Return [X, Y] of the center of cell containing provided text 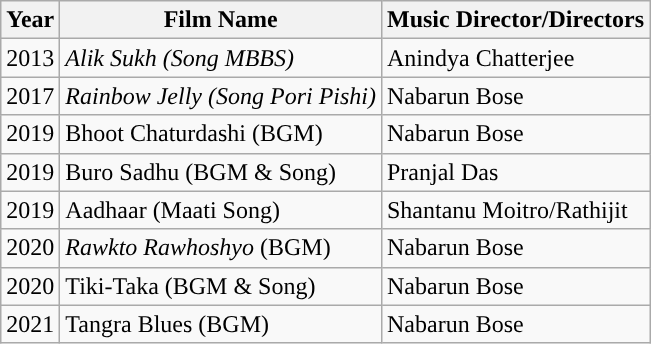
Rawkto Rawhoshyo (BGM) [221, 248]
Bhoot Chaturdashi (BGM) [221, 134]
Tangra Blues (BGM) [221, 324]
Aadhaar (Maati Song) [221, 210]
2013 [30, 58]
2021 [30, 324]
Shantanu Moitro/Rathijit [515, 210]
Music Director/Directors [515, 20]
Pranjal Das [515, 172]
Anindya Chatterjee [515, 58]
Rainbow Jelly (Song Pori Pishi) [221, 96]
Buro Sadhu (BGM & Song) [221, 172]
Alik Sukh (Song MBBS) [221, 58]
2017 [30, 96]
Tiki-Taka (BGM & Song) [221, 286]
Year [30, 20]
Film Name [221, 20]
